Extract the (X, Y) coordinate from the center of the cell holding the provided text.  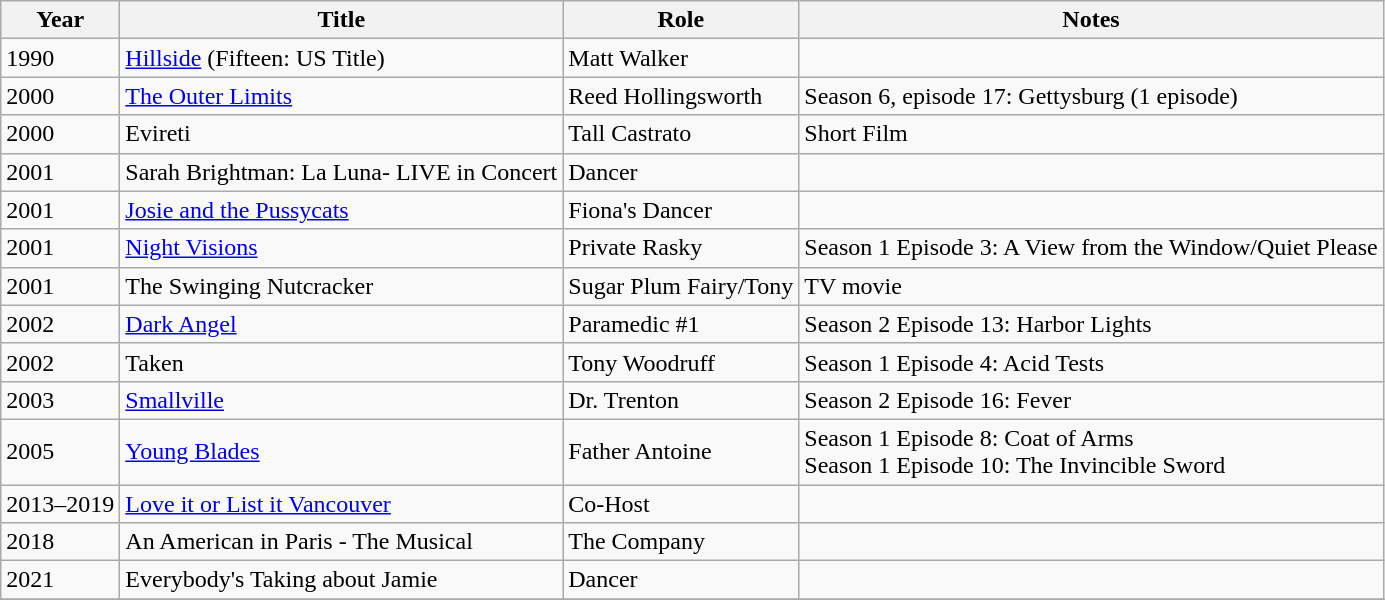
Reed Hollingsworth (681, 96)
Season 1 Episode 3: A View from the Window/Quiet Please (1091, 248)
Sugar Plum Fairy/Tony (681, 286)
Season 1 Episode 4: Acid Tests (1091, 362)
Co-Host (681, 503)
2013–2019 (60, 503)
Matt Walker (681, 58)
2018 (60, 542)
Father Antoine (681, 452)
Dark Angel (342, 324)
Tony Woodruff (681, 362)
Private Rasky (681, 248)
Role (681, 20)
Young Blades (342, 452)
Season 6, episode 17: Gettysburg (1 episode) (1091, 96)
Dr. Trenton (681, 400)
Sarah Brightman: La Luna- LIVE in Concert (342, 172)
2003 (60, 400)
2021 (60, 580)
Title (342, 20)
Season 2 Episode 13: Harbor Lights (1091, 324)
Season 1 Episode 8: Coat of ArmsSeason 1 Episode 10: The Invincible Sword (1091, 452)
The Outer Limits (342, 96)
2005 (60, 452)
Notes (1091, 20)
Love it or List it Vancouver (342, 503)
Short Film (1091, 134)
Taken (342, 362)
An American in Paris - The Musical (342, 542)
Fiona's Dancer (681, 210)
Paramedic #1 (681, 324)
Tall Castrato (681, 134)
Year (60, 20)
TV movie (1091, 286)
Josie and the Pussycats (342, 210)
The Swinging Nutcracker (342, 286)
Season 2 Episode 16: Fever (1091, 400)
Night Visions (342, 248)
Hillside (Fifteen: US Title) (342, 58)
1990 (60, 58)
The Company (681, 542)
Smallville (342, 400)
Everybody's Taking about Jamie (342, 580)
Evireti (342, 134)
